Provide the [X, Y] coordinate of the cell's center where the given text is located.  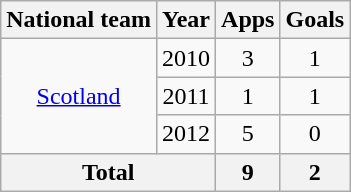
2 [315, 172]
2012 [186, 134]
5 [248, 134]
9 [248, 172]
Apps [248, 20]
0 [315, 134]
2010 [186, 58]
Goals [315, 20]
3 [248, 58]
2011 [186, 96]
Scotland [79, 96]
Year [186, 20]
National team [79, 20]
Total [108, 172]
